Provide the [x, y] coordinate of the cell's center where the given text is located.  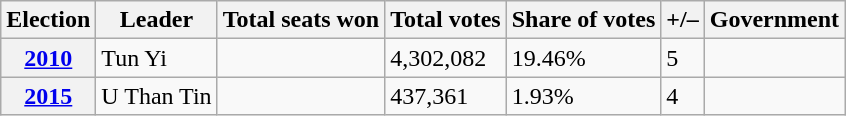
U Than Tin [156, 96]
Total seats won [301, 20]
19.46% [584, 58]
437,361 [446, 96]
Tun Yi [156, 58]
1.93% [584, 96]
Total votes [446, 20]
Election [48, 20]
4 [682, 96]
+/– [682, 20]
Leader [156, 20]
2010 [48, 58]
Government [774, 20]
2015 [48, 96]
5 [682, 58]
4,302,082 [446, 58]
Share of votes [584, 20]
